Scan for the cell matching the given text and deliver its (x, y) coordinate at center. 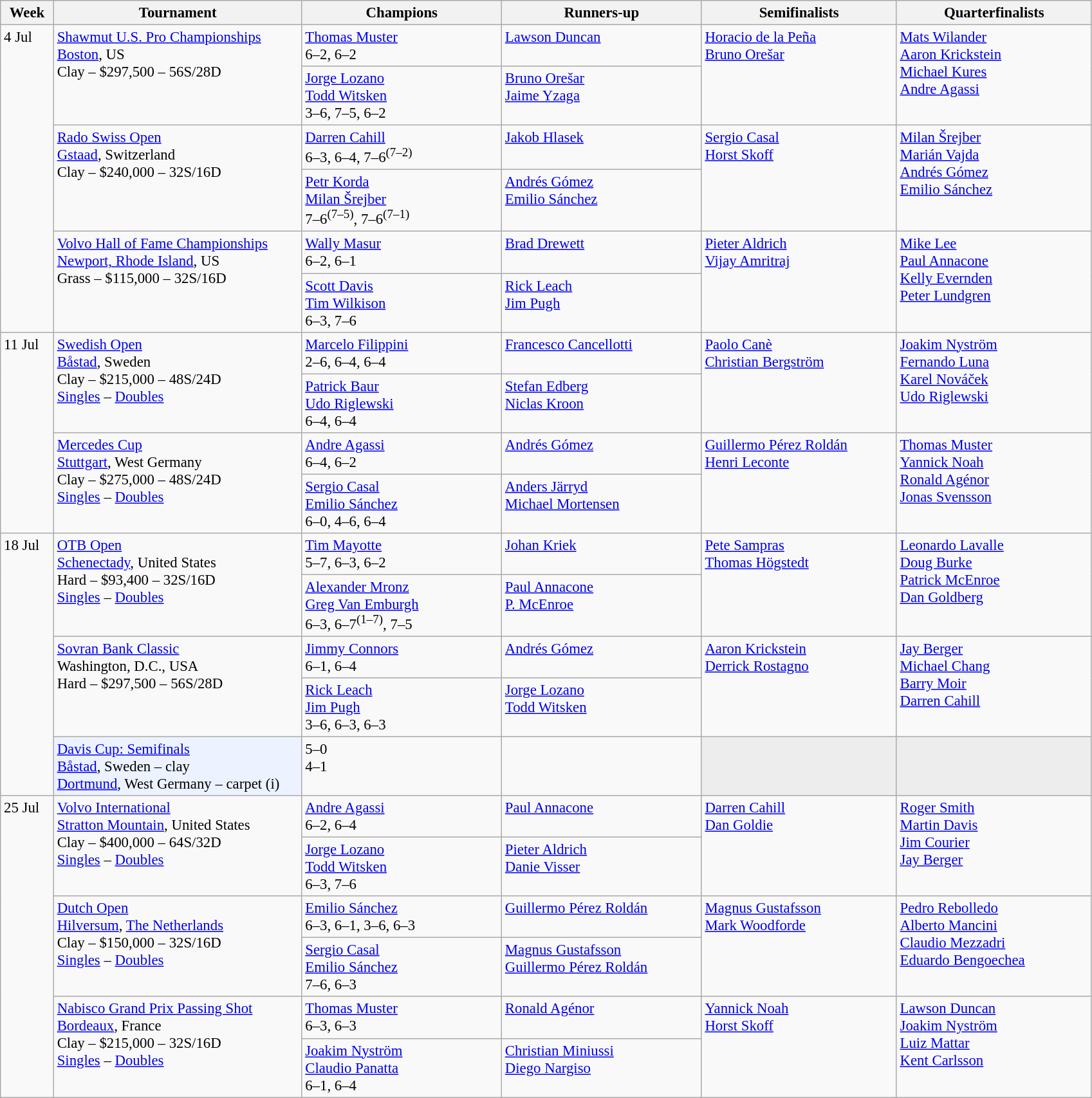
Mike Lee Paul Annacone Kelly Evernden Peter Lundgren (994, 282)
Stefan Edberg Niclas Kroon (602, 403)
Paul Annacone (602, 817)
Darren Cahill 6–3, 6–4, 7–6(7–2) (402, 148)
Patrick Baur Udo Riglewski 6–4, 6–4 (402, 403)
Magnus Gustafsson Guillermo Pérez Roldán (602, 967)
Alexander Mronz Greg Van Emburgh 6–3, 6–7(1–7), 7–5 (402, 605)
Paul Annacone P. McEnroe (602, 605)
Guillermo Pérez Roldán Henri Leconte (799, 482)
18 Jul (27, 665)
Thomas Muster Yannick Noah Ronald Agénor Jonas Svensson (994, 482)
Brad Drewett (602, 252)
Rick Leach Jim Pugh 3–6, 6–3, 6–3 (402, 708)
Rick Leach Jim Pugh (602, 303)
Thomas Muster 6–3, 6–3 (402, 1018)
Week (27, 13)
Champions (402, 13)
Joakim Nyström Claudio Panatta 6–1, 6–4 (402, 1068)
Volvo International Stratton Mountain, United StatesClay – $400,000 – 64S/32D Singles – Doubles (178, 846)
Lawson Duncan Joakim Nyström Luiz Mattar Kent Carlsson (994, 1047)
Milan Šrejber Marián Vajda Andrés Gómez Emilio Sánchez (994, 179)
Tim Mayotte 5–7, 6–3, 6–2 (402, 554)
Francesco Cancellotti (602, 352)
Magnus Gustafsson Mark Woodforde (799, 946)
Bruno Orešar Jaime Yzaga (602, 96)
Shawmut U.S. Pro Championships Boston, USClay – $297,500 – 56S/28D (178, 75)
Pete Sampras Thomas Högstedt (799, 585)
Swedish Open Båstad, SwedenClay – $215,000 – 48S/24D Singles – Doubles (178, 382)
Scott Davis Tim Wilkison 6–3, 7–6 (402, 303)
Roger Smith Martin Davis Jim Courier Jay Berger (994, 846)
Andrés Gómez Emilio Sánchez (602, 201)
Sergio Casal Emilio Sánchez 7–6, 6–3 (402, 967)
Anders Järryd Michael Mortensen (602, 504)
Joakim Nyström Fernando Luna Karel Nováček Udo Riglewski (994, 382)
Dutch Open Hilversum, The NetherlandsClay – $150,000 – 32S/16D Singles – Doubles (178, 946)
Ronald Agénor (602, 1018)
Darren Cahill Dan Goldie (799, 846)
Paolo Canè Christian Bergström (799, 382)
5–0 4–1 (402, 767)
Pedro Rebolledo Alberto Mancini Claudio Mezzadri Eduardo Bengoechea (994, 946)
Jorge Lozano Todd Witsken 6–3, 7–6 (402, 867)
Johan Kriek (602, 554)
Yannick Noah Horst Skoff (799, 1047)
Petr Korda Milan Šrejber 7–6(7–5), 7–6(7–1) (402, 201)
11 Jul (27, 432)
Sergio Casal Emilio Sánchez 6–0, 4–6, 6–4 (402, 504)
Jakob Hlasek (602, 148)
25 Jul (27, 947)
Davis Cup: Semifinals Båstad, Sweden – clay Dortmund, West Germany – carpet (i) (178, 767)
Rado Swiss Open Gstaad, SwitzerlandClay – $240,000 – 32S/16D (178, 179)
Mercedes Cup Stuttgart, West GermanyClay – $275,000 – 48S/24D Singles – Doubles (178, 482)
Lawson Duncan (602, 46)
Volvo Hall of Fame Championships Newport, Rhode Island, USGrass – $115,000 – 32S/16D (178, 282)
Jorge Lozano Todd Witsken (602, 708)
Sovran Bank Classic Washington, D.C., USAHard – $297,500 – 56S/28D (178, 686)
Wally Masur 6–2, 6–1 (402, 252)
Mats Wilander Aaron Krickstein Michael Kures Andre Agassi (994, 75)
Quarterfinalists (994, 13)
Pieter Aldrich Danie Visser (602, 867)
Pieter Aldrich Vijay Amritraj (799, 282)
Thomas Muster 6–2, 6–2 (402, 46)
Nabisco Grand Prix Passing Shot Bordeaux, FranceClay – $215,000 – 32S/16D Singles – Doubles (178, 1047)
Marcelo Filippini 2–6, 6–4, 6–4 (402, 352)
Leonardo Lavalle Doug Burke Patrick McEnroe Dan Goldberg (994, 585)
Horacio de la Peña Bruno Orešar (799, 75)
Andre Agassi 6–2, 6–4 (402, 817)
Andre Agassi 6–4, 6–2 (402, 453)
Guillermo Pérez Roldán (602, 917)
Christian Miniussi Diego Nargiso (602, 1068)
Tournament (178, 13)
Jay Berger Michael Chang Barry Moir Darren Cahill (994, 686)
4 Jul (27, 179)
Emilio Sánchez 6–3, 6–1, 3–6, 6–3 (402, 917)
Semifinalists (799, 13)
Runners-up (602, 13)
Jorge Lozano Todd Witsken 3–6, 7–5, 6–2 (402, 96)
Sergio Casal Horst Skoff (799, 179)
Jimmy Connors 6–1, 6–4 (402, 657)
OTB Open Schenectady, United StatesHard – $93,400 – 32S/16D Singles – Doubles (178, 585)
Aaron Krickstein Derrick Rostagno (799, 686)
